Capture the cell that displays the provided text and extract its [x, y] central coordinate. 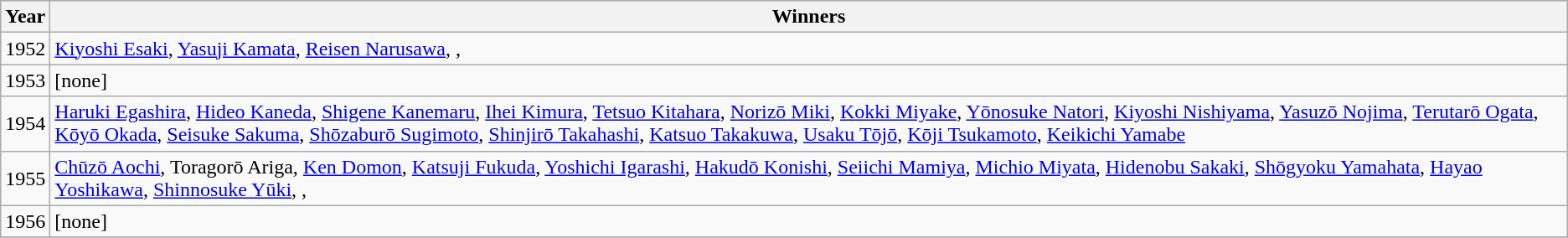
Year [25, 17]
1952 [25, 49]
Kiyoshi Esaki, Yasuji Kamata, Reisen Narusawa, , [809, 49]
1953 [25, 80]
1954 [25, 124]
1955 [25, 178]
1956 [25, 221]
Winners [809, 17]
